For the text-containing cell, return its midpoint in (X, Y) coordinate format. 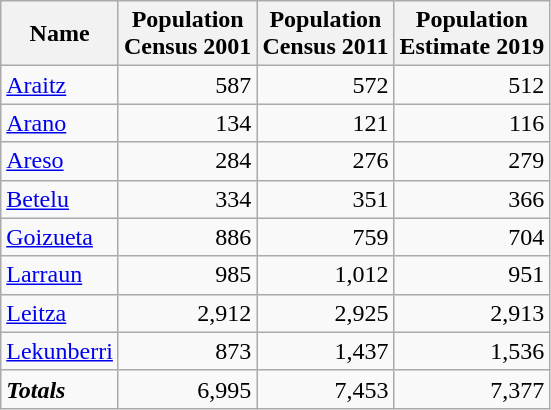
284 (187, 161)
2,912 (187, 313)
351 (326, 199)
587 (187, 85)
Totals (60, 389)
2,925 (326, 313)
Betelu (60, 199)
759 (326, 237)
886 (187, 237)
121 (326, 123)
116 (472, 123)
PopulationCensus 2011 (326, 34)
572 (326, 85)
Leitza (60, 313)
134 (187, 123)
985 (187, 275)
Araitz (60, 85)
704 (472, 237)
Larraun (60, 275)
1,012 (326, 275)
PopulationEstimate 2019 (472, 34)
334 (187, 199)
7,377 (472, 389)
873 (187, 351)
Goizueta (60, 237)
Areso (60, 161)
Arano (60, 123)
512 (472, 85)
2,913 (472, 313)
951 (472, 275)
1,437 (326, 351)
279 (472, 161)
276 (326, 161)
PopulationCensus 2001 (187, 34)
1,536 (472, 351)
Lekunberri (60, 351)
Name (60, 34)
6,995 (187, 389)
7,453 (326, 389)
366 (472, 199)
